Return the (X, Y) coordinate for the center point of the cell that contains the specified text.  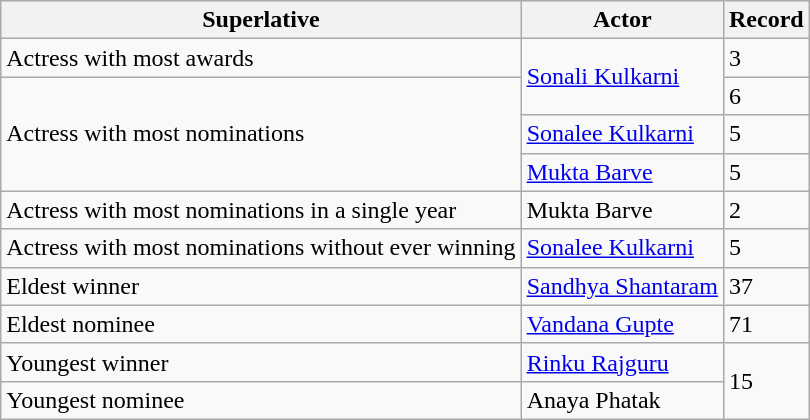
71 (766, 324)
Superlative (261, 20)
6 (766, 96)
Sandhya Shantaram (622, 286)
15 (766, 381)
Youngest winner (261, 362)
3 (766, 58)
Eldest winner (261, 286)
Sonali Kulkarni (622, 77)
Youngest nominee (261, 400)
Actress with most nominations without ever winning (261, 248)
Eldest nominee (261, 324)
Actress with most nominations (261, 134)
37 (766, 286)
Actress with most awards (261, 58)
2 (766, 210)
Anaya Phatak (622, 400)
Actress with most nominations in a single year (261, 210)
Rinku Rajguru (622, 362)
Record (766, 20)
Vandana Gupte (622, 324)
Actor (622, 20)
